Pinpoint the cell where the given text exists, returning its [X, Y] midpoint coordinate. 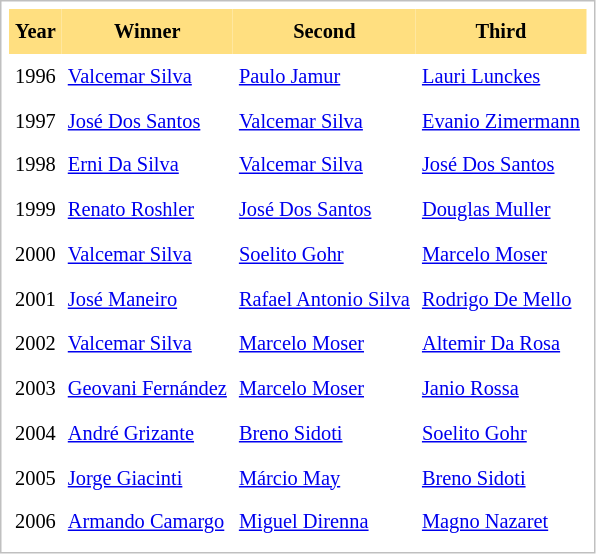
Erni Da Silva [148, 166]
Geovani Fernández [148, 388]
2001 [36, 300]
1996 [36, 76]
Janio Rossa [501, 388]
Year [36, 32]
Second [324, 32]
Magno Nazaret [501, 522]
José Maneiro [148, 300]
2004 [36, 434]
2006 [36, 522]
1997 [36, 120]
2005 [36, 478]
Rodrigo De Mello [501, 300]
André Grizante [148, 434]
1998 [36, 166]
2003 [36, 388]
Rafael Antonio Silva [324, 300]
Renato Roshler [148, 210]
Douglas Muller [501, 210]
Armando Camargo [148, 522]
1999 [36, 210]
Márcio May [324, 478]
Jorge Giacinti [148, 478]
Miguel Direnna [324, 522]
Lauri Lunckes [501, 76]
Paulo Jamur [324, 76]
Winner [148, 32]
2000 [36, 254]
Third [501, 32]
Evanio Zimermann [501, 120]
Altemir Da Rosa [501, 344]
2002 [36, 344]
